Scan for the cell matching the given text and deliver its (X, Y) coordinate at center. 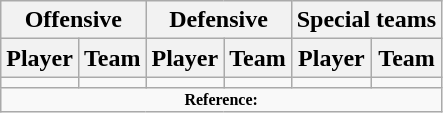
Defensive (218, 20)
Special teams (366, 20)
Offensive (74, 20)
Reference: (222, 100)
